Capture the cell that displays the provided text and extract its [X, Y] central coordinate. 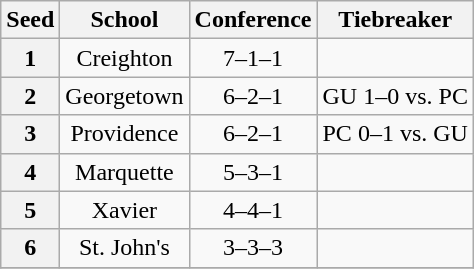
6 [30, 248]
Conference [253, 20]
3–3–3 [253, 248]
5–3–1 [253, 172]
1 [30, 58]
Providence [124, 134]
2 [30, 96]
Tiebreaker [395, 20]
3 [30, 134]
7–1–1 [253, 58]
Seed [30, 20]
PC 0–1 vs. GU [395, 134]
Georgetown [124, 96]
GU 1–0 vs. PC [395, 96]
Marquette [124, 172]
Creighton [124, 58]
5 [30, 210]
School [124, 20]
4 [30, 172]
4–4–1 [253, 210]
Xavier [124, 210]
St. John's [124, 248]
